Return (X, Y) of the center of cell containing provided text 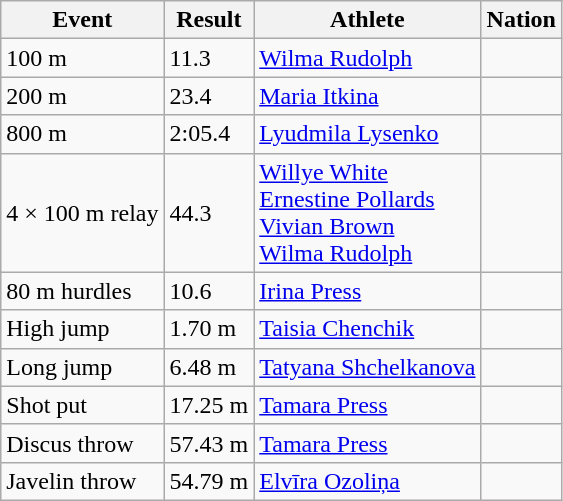
Event (82, 20)
23.4 (209, 96)
Tatyana Shchelkanova (368, 367)
Discus throw (82, 443)
57.43 m (209, 443)
11.3 (209, 58)
Willye WhiteErnestine PollardsVivian BrownWilma Rudolph (368, 212)
100 m (82, 58)
Long jump (82, 367)
2:05.4 (209, 134)
Lyudmila Lysenko (368, 134)
Elvīra Ozoliņa (368, 481)
Maria Itkina (368, 96)
Irina Press (368, 291)
Shot put (82, 405)
54.79 m (209, 481)
1.70 m (209, 329)
Javelin throw (82, 481)
Result (209, 20)
10.6 (209, 291)
Wilma Rudolph (368, 58)
200 m (82, 96)
High jump (82, 329)
4 × 100 m relay (82, 212)
17.25 m (209, 405)
6.48 m (209, 367)
Athlete (368, 20)
Nation (521, 20)
800 m (82, 134)
Taisia Chenchik (368, 329)
80 m hurdles (82, 291)
44.3 (209, 212)
